From the cell containing the given text, extract its center point as (X, Y) coordinate. 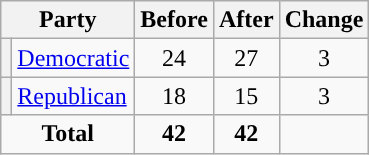
15 (246, 96)
24 (174, 58)
Party (68, 20)
Before (174, 20)
Democratic (74, 58)
Change (324, 20)
Total (68, 134)
After (246, 20)
Republican (74, 96)
18 (174, 96)
27 (246, 58)
